Search for the cell housing the specified text and yield its (x, y) center coordinate. 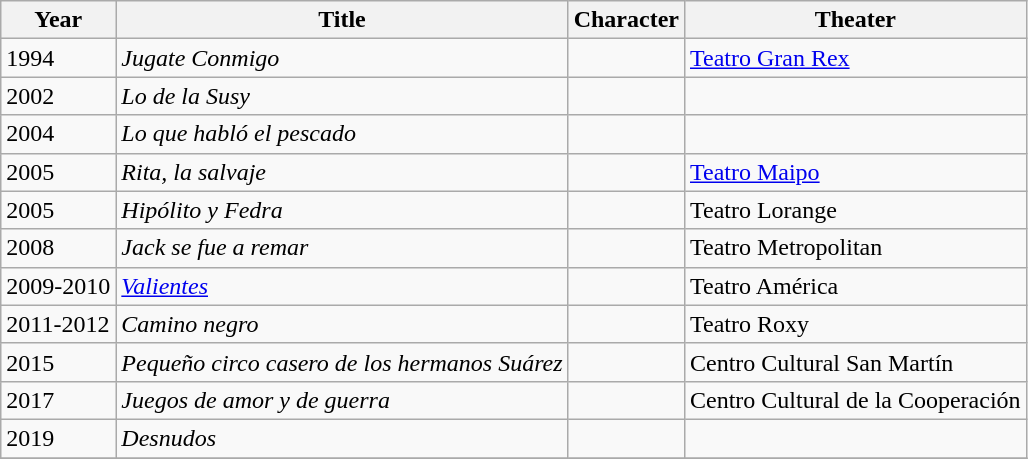
Centro Cultural San Martín (855, 362)
Lo de la Susy (342, 96)
Rita, la salvaje (342, 172)
1994 (58, 58)
Juegos de amor y de guerra (342, 400)
Valientes (342, 286)
2019 (58, 438)
Pequeño circo casero de los hermanos Suárez (342, 362)
Year (58, 20)
Desnudos (342, 438)
2017 (58, 400)
2008 (58, 248)
Title (342, 20)
Theater (855, 20)
Teatro Gran Rex (855, 58)
Lo que habló el pescado (342, 134)
Jugate Conmigo (342, 58)
Jack se fue a remar (342, 248)
Teatro Maipo (855, 172)
2004 (58, 134)
Teatro Roxy (855, 324)
Character (626, 20)
Centro Cultural de la Cooperación (855, 400)
Camino negro (342, 324)
Hipólito y Fedra (342, 210)
Teatro América (855, 286)
2015 (58, 362)
2009-2010 (58, 286)
2002 (58, 96)
2011-2012 (58, 324)
Teatro Lorange (855, 210)
Teatro Metropolitan (855, 248)
